Capture the cell that displays the provided text and extract its [x, y] central coordinate. 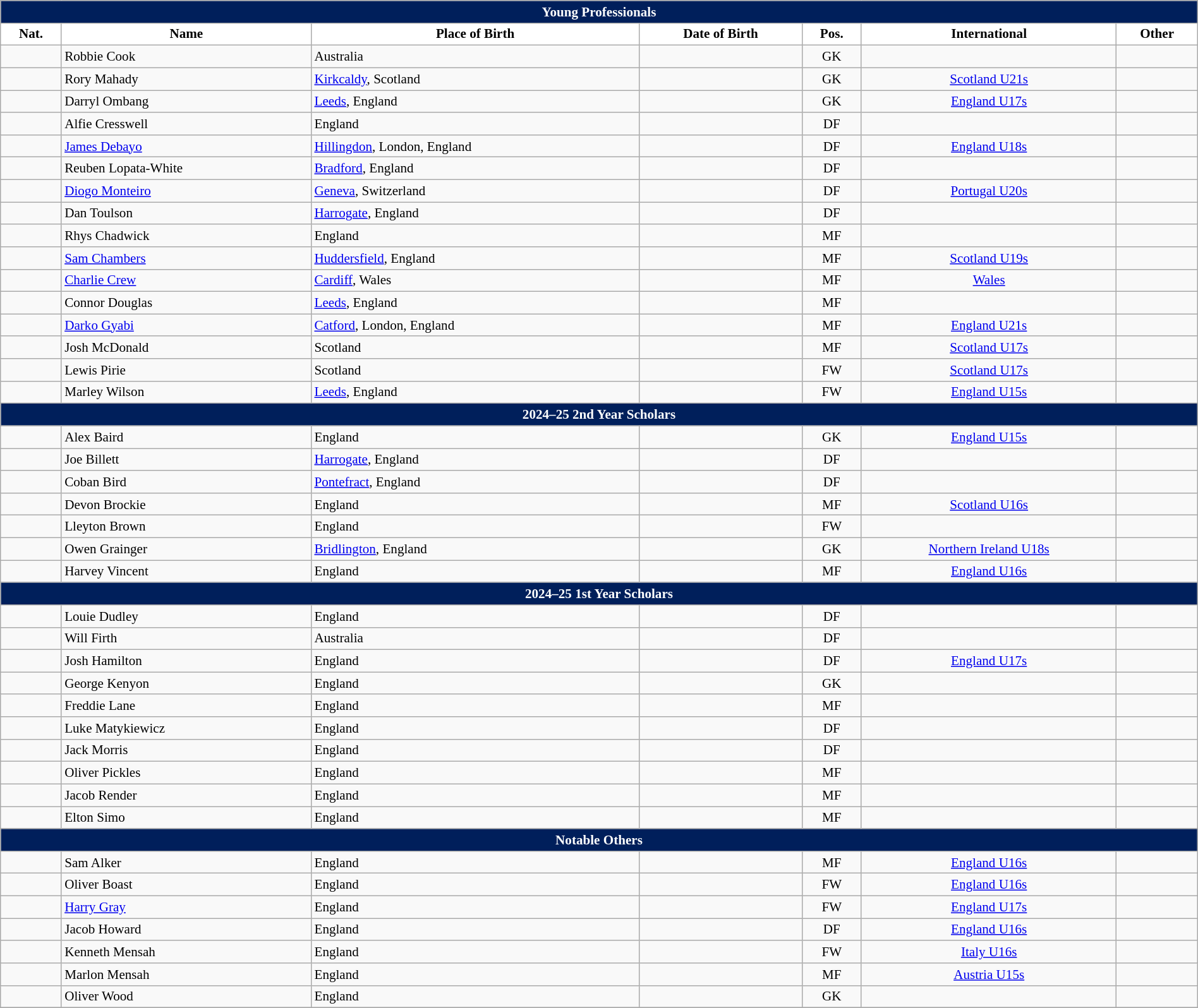
Freddie Lane [186, 705]
Scotland U21s [989, 78]
Luke Matykiewicz [186, 728]
Harry Gray [186, 907]
Charlie Crew [186, 280]
Darko Gyabi [186, 325]
Kenneth Mensah [186, 951]
Josh Hamilton [186, 661]
Dan Toulson [186, 213]
Wales [989, 280]
Pos. [832, 34]
Scotland U19s [989, 258]
Alex Baird [186, 437]
Catford, London, England [475, 325]
Harvey Vincent [186, 571]
Lleyton Brown [186, 527]
Northern Ireland U18s [989, 548]
International [989, 34]
Oliver Pickles [186, 773]
Sam Chambers [186, 258]
Scotland U16s [989, 504]
Hillingdon, London, England [475, 145]
Rory Mahady [186, 78]
Name [186, 34]
James Debayo [186, 145]
Sam Alker [186, 861]
Jacob Howard [186, 930]
Bridlington, England [475, 548]
Notable Others [599, 840]
Oliver Wood [186, 997]
Oliver Boast [186, 884]
Pontefract, England [475, 481]
Jacob Render [186, 795]
Place of Birth [475, 34]
Cardiff, Wales [475, 280]
Will Firth [186, 638]
Italy U16s [989, 951]
Kirkcaldy, Scotland [475, 78]
2024–25 2nd Year Scholars [599, 414]
Darryl Ombang [186, 101]
Jack Morris [186, 750]
England U18s [989, 145]
2024–25 1st Year Scholars [599, 594]
Geneva, Switzerland [475, 191]
Louie Dudley [186, 616]
Marlon Mensah [186, 974]
Devon Brockie [186, 504]
Nat. [31, 34]
Huddersfield, England [475, 258]
Diogo Monteiro [186, 191]
Owen Grainger [186, 548]
Young Professionals [599, 11]
Coban Bird [186, 481]
George Kenyon [186, 683]
Austria U15s [989, 974]
Date of Birth [721, 34]
Robbie Cook [186, 57]
Bradford, England [475, 168]
Reuben Lopata-White [186, 168]
Connor Douglas [186, 303]
Lewis Pirie [186, 370]
Joe Billett [186, 460]
Elton Simo [186, 817]
Rhys Chadwick [186, 235]
Marley Wilson [186, 392]
Portugal U20s [989, 191]
Josh McDonald [186, 347]
Other [1157, 34]
England U21s [989, 325]
Alfie Cresswell [186, 124]
